For the text-containing cell, return its midpoint in [X, Y] coordinate format. 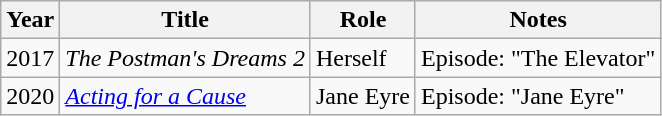
Role [362, 20]
2020 [30, 96]
Acting for a Cause [186, 96]
2017 [30, 58]
Herself [362, 58]
Title [186, 20]
Episode: "The Elevator" [538, 58]
Year [30, 20]
The Postman's Dreams 2 [186, 58]
Episode: "Jane Eyre" [538, 96]
Notes [538, 20]
Jane Eyre [362, 96]
